Detect which cell encompasses the target text, then output its [X, Y] center coordinate. 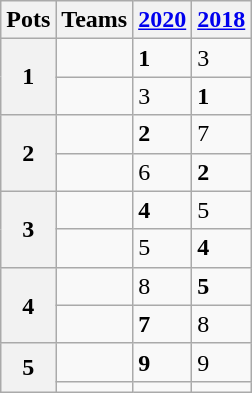
Teams [94, 20]
Pots [28, 20]
2018 [222, 20]
6 [162, 172]
2020 [162, 20]
